Identify which cell holds the provided text, then report its [x, y] central coordinate. 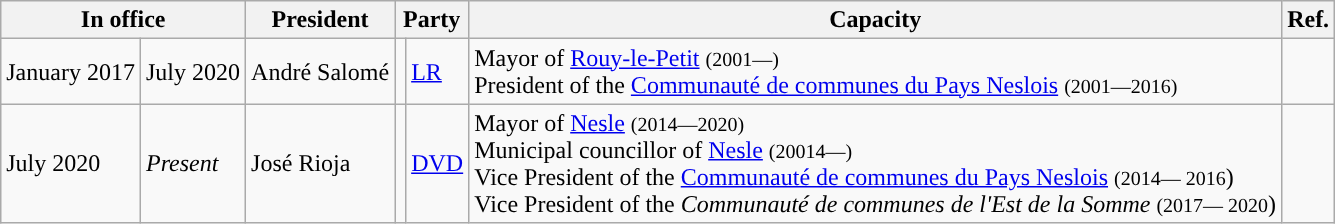
January 2017 [71, 72]
DVD [438, 164]
Capacity [876, 20]
Party [432, 20]
President [320, 20]
LR [438, 72]
In office [124, 20]
José Rioja [320, 164]
Mayor of Rouy-le-Petit (2001—)President of the Communauté de communes du Pays Neslois (2001—2016) [876, 72]
Ref. [1308, 20]
Present [192, 164]
André Salomé [320, 72]
